Detect which cell encompasses the target text, then output its [x, y] center coordinate. 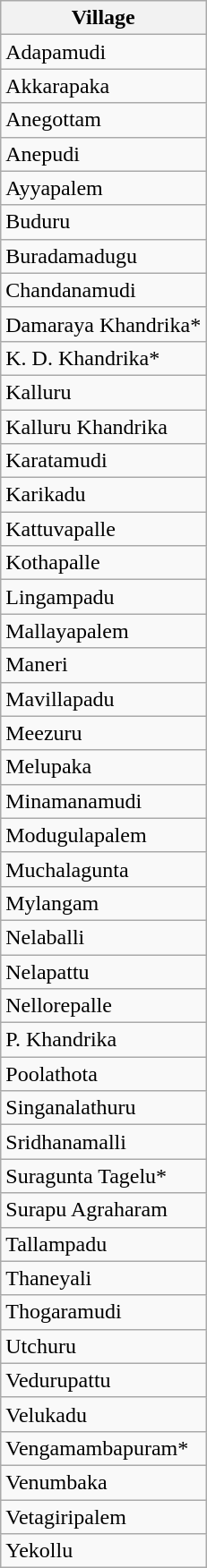
Karikadu [104, 495]
Anepudi [104, 154]
Nelapattu [104, 971]
Singanalathuru [104, 1108]
Ayyapalem [104, 188]
Anegottam [104, 120]
Nellorepalle [104, 1006]
Chandanamudi [104, 290]
Muchalagunta [104, 869]
Kalluru [104, 392]
Vedurupattu [104, 1380]
Damaraya Khandrika* [104, 324]
Mallayapalem [104, 631]
Surapu Agraharam [104, 1210]
Mavillapadu [104, 699]
Karatamudi [104, 461]
Velukadu [104, 1414]
Nelaballi [104, 937]
Buduru [104, 222]
Kothapalle [104, 563]
Modugulapalem [104, 835]
P. Khandrika [104, 1040]
K. D. Khandrika* [104, 358]
Vetagiripalem [104, 1517]
Village [104, 18]
Buradamadugu [104, 256]
Kattuvapalle [104, 529]
Utchuru [104, 1346]
Melupaka [104, 767]
Suragunta Tagelu* [104, 1176]
Lingampadu [104, 597]
Poolathota [104, 1074]
Mylangam [104, 903]
Venumbaka [104, 1482]
Maneri [104, 665]
Meezuru [104, 733]
Sridhanamalli [104, 1142]
Thogaramudi [104, 1312]
Adapamudi [104, 52]
Minamanamudi [104, 801]
Kalluru Khandrika [104, 427]
Tallampadu [104, 1244]
Yekollu [104, 1551]
Thaneyali [104, 1278]
Vengamambapuram* [104, 1448]
Akkarapaka [104, 86]
